Return the [X, Y] coordinate for the center point of the cell that contains the specified text.  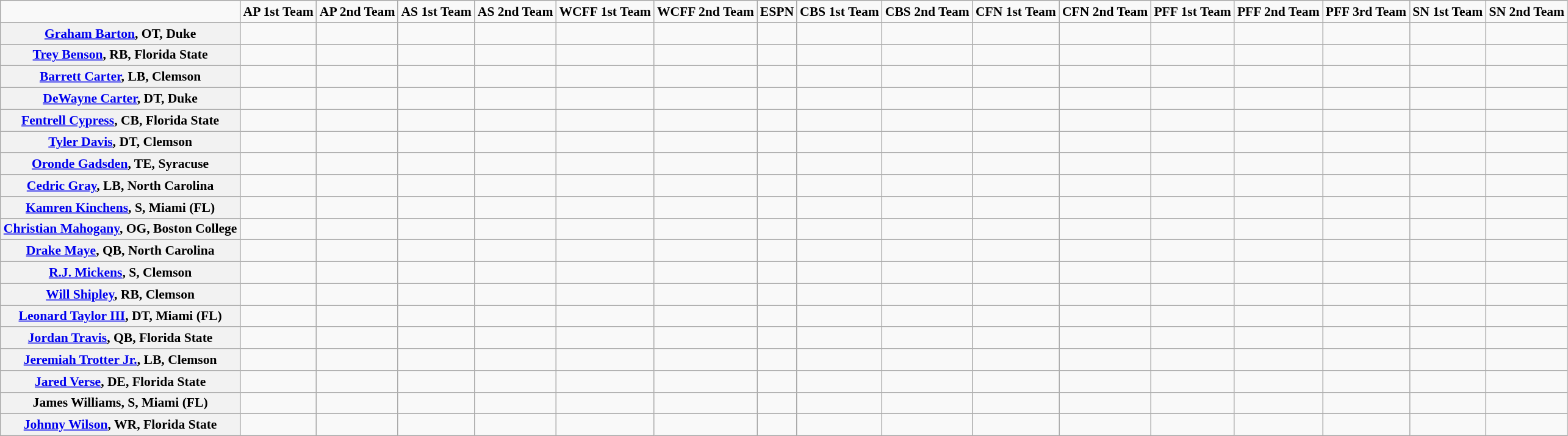
SN 1st Team [1447, 12]
Barrett Carter, LB, Clemson [121, 77]
WCFF 2nd Team [705, 12]
AS 1st Team [436, 12]
AP 2nd Team [358, 12]
DeWayne Carter, DT, Duke [121, 99]
Graham Barton, OT, Duke [121, 34]
Will Shipley, RB, Clemson [121, 294]
Kamren Kinchens, S, Miami (FL) [121, 208]
R.J. Mickens, S, Clemson [121, 273]
Jared Verse, DE, Florida State [121, 382]
PFF 2nd Team [1279, 12]
Tyler Davis, DT, Clemson [121, 142]
Jordan Travis, QB, Florida State [121, 338]
WCFF 1st Team [605, 12]
Trey Benson, RB, Florida State [121, 55]
PFF 3rd Team [1366, 12]
CFN 1st Team [1016, 12]
CBS 2nd Team [927, 12]
Jeremiah Trotter Jr., LB, Clemson [121, 360]
ESPN [777, 12]
AP 1st Team [278, 12]
PFF 1st Team [1192, 12]
Christian Mahogany, OG, Boston College [121, 229]
CFN 2nd Team [1105, 12]
Johnny Wilson, WR, Florida State [121, 425]
Drake Maye, QB, North Carolina [121, 251]
Cedric Gray, LB, North Carolina [121, 186]
Fentrell Cypress, CB, Florida State [121, 120]
AS 2nd Team [516, 12]
Leonard Taylor III, DT, Miami (FL) [121, 316]
Oronde Gadsden, TE, Syracuse [121, 164]
James Williams, S, Miami (FL) [121, 403]
SN 2nd Team [1527, 12]
CBS 1st Team [840, 12]
